Return the (X, Y) coordinate for the center point of the cell that contains the specified text.  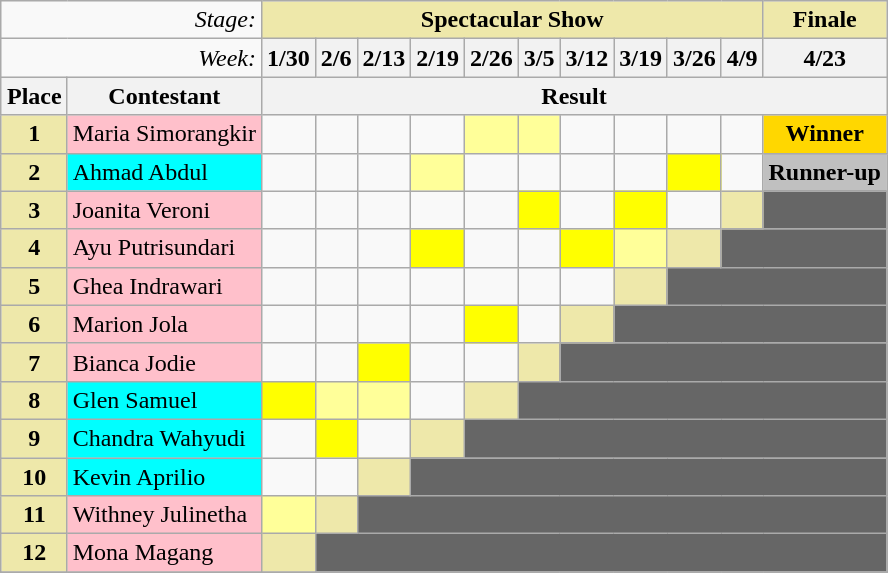
Ahmad Abdul (164, 172)
3/5 (539, 58)
1 (34, 134)
2/26 (492, 58)
7 (34, 362)
Mona Magang (164, 553)
2/6 (336, 58)
2 (34, 172)
Result (574, 96)
Chandra Wahyudi (164, 438)
10 (34, 477)
2/19 (438, 58)
Place (34, 96)
Joanita Veroni (164, 210)
12 (34, 553)
Week: (131, 58)
Stage: (131, 20)
Ghea Indrawari (164, 286)
4 (34, 248)
Bianca Jodie (164, 362)
2/13 (384, 58)
3 (34, 210)
Kevin Aprilio (164, 477)
1/30 (289, 58)
8 (34, 400)
Contestant (164, 96)
Finale (825, 20)
Glen Samuel (164, 400)
Spectacular Show (512, 20)
3/12 (587, 58)
Marion Jola (164, 324)
Withney Julinetha (164, 515)
4/23 (825, 58)
3/26 (694, 58)
4/9 (742, 58)
Ayu Putrisundari (164, 248)
Runner-up (825, 172)
3/19 (641, 58)
9 (34, 438)
Winner (825, 134)
11 (34, 515)
6 (34, 324)
Maria Simorangkir (164, 134)
5 (34, 286)
